Extract the [X, Y] coordinate from the center of the cell holding the provided text.  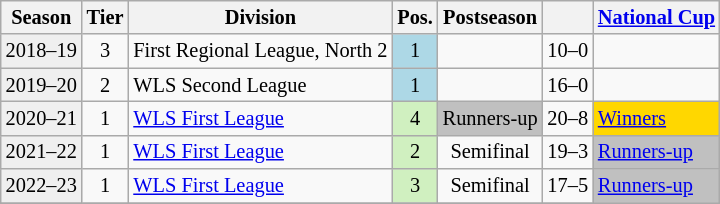
4 [414, 118]
Tier [106, 17]
Winners [656, 118]
2019–20 [42, 85]
Season [42, 17]
2022–23 [42, 186]
National Cup [656, 17]
2020–21 [42, 118]
20–8 [568, 118]
Pos. [414, 17]
10–0 [568, 51]
2018–19 [42, 51]
First Regional League, North 2 [260, 51]
WLS Second League [260, 85]
Postseason [490, 17]
16–0 [568, 85]
17–5 [568, 186]
19–3 [568, 152]
Division [260, 17]
2021–22 [42, 152]
